For the text-containing cell, return its midpoint in (X, Y) coordinate format. 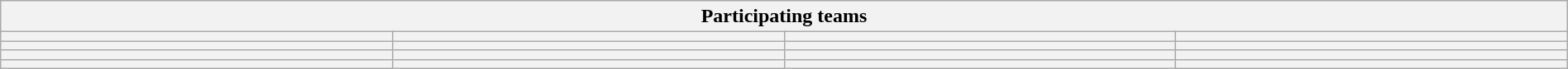
Participating teams (784, 16)
